Detect which cell encompasses the target text, then output its [X, Y] center coordinate. 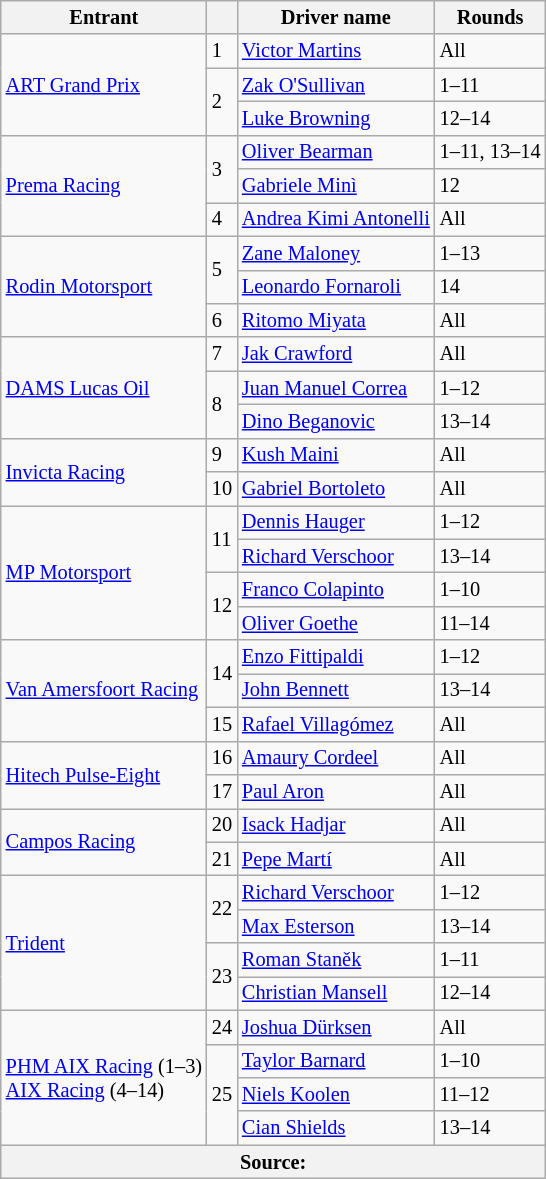
2 [222, 102]
Zak O'Sullivan [336, 85]
11–12 [490, 1094]
PHM AIX Racing (1–3) AIX Racing (4–14) [104, 1078]
Van Amersfoort Racing [104, 690]
Source: [274, 1162]
Oliver Bearman [336, 152]
10 [222, 489]
John Bennett [336, 690]
Pepe Martí [336, 859]
Jak Crawford [336, 354]
MP Motorsport [104, 572]
Gabriele Minì [336, 186]
8 [222, 404]
Kush Maini [336, 455]
Max Esterson [336, 926]
Oliver Goethe [336, 623]
Zane Maloney [336, 253]
11–14 [490, 623]
Amaury Cordeel [336, 758]
16 [222, 758]
5 [222, 270]
Rounds [490, 17]
17 [222, 791]
9 [222, 455]
21 [222, 859]
Joshua Dürksen [336, 1027]
Hitech Pulse-Eight [104, 774]
Franco Colapinto [336, 589]
Juan Manuel Correa [336, 388]
Niels Koolen [336, 1094]
3 [222, 168]
Ritomo Miyata [336, 320]
7 [222, 354]
1–13 [490, 253]
Cian Shields [336, 1128]
Prema Racing [104, 186]
25 [222, 1094]
Campos Racing [104, 842]
11 [222, 538]
Roman Staněk [336, 960]
22 [222, 908]
Enzo Fittipaldi [336, 657]
Invicta Racing [104, 472]
Driver name [336, 17]
Trident [104, 942]
1–11, 13–14 [490, 152]
Isack Hadjar [336, 825]
1 [222, 51]
Rafael Villagómez [336, 724]
23 [222, 976]
Luke Browning [336, 118]
Victor Martins [336, 51]
ART Grand Prix [104, 84]
Andrea Kimi Antonelli [336, 219]
24 [222, 1027]
Paul Aron [336, 791]
Dennis Hauger [336, 522]
Rodin Motorsport [104, 286]
20 [222, 825]
6 [222, 320]
15 [222, 724]
DAMS Lucas Oil [104, 388]
4 [222, 219]
Christian Mansell [336, 993]
Leonardo Fornaroli [336, 287]
Taylor Barnard [336, 1061]
Dino Beganovic [336, 421]
Entrant [104, 17]
Gabriel Bortoleto [336, 489]
